Return (X, Y) of the center of cell containing provided text 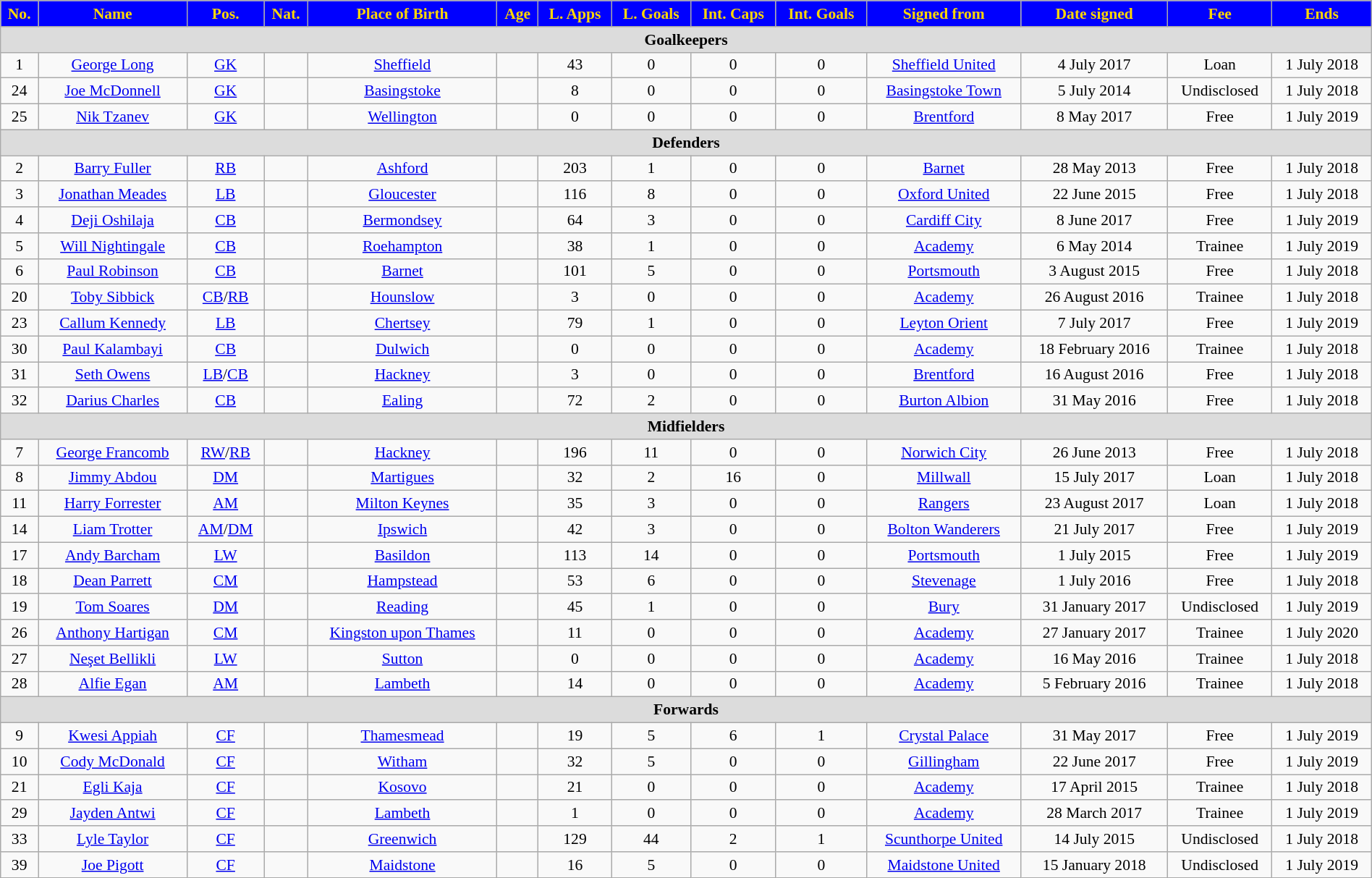
31 May 2017 (1094, 736)
Basingstoke (402, 91)
8 June 2017 (1094, 220)
Oxford United (944, 195)
196 (575, 452)
72 (575, 401)
Liam Trotter (113, 530)
42 (575, 530)
Cardiff City (944, 220)
Jayden Antwi (113, 814)
Defenders (686, 143)
3 August 2015 (1094, 271)
Joe Pigott (113, 865)
28 March 2017 (1094, 814)
Seth Owens (113, 375)
Milton Keynes (402, 504)
Age (518, 14)
AM/DM (226, 530)
10 (20, 761)
Name (113, 14)
LB/CB (226, 375)
Goalkeepers (686, 40)
Millwall (944, 478)
35 (575, 504)
8 May 2017 (1094, 117)
Maidstone (402, 865)
Bolton Wanderers (944, 530)
53 (575, 581)
116 (575, 195)
15 January 2018 (1094, 865)
Martigues (402, 478)
113 (575, 555)
Callum Kennedy (113, 324)
23 (20, 324)
Place of Birth (402, 14)
18 February 2016 (1094, 349)
1 July 2015 (1094, 555)
28 (20, 684)
Norwich City (944, 452)
38 (575, 246)
Andy Barcham (113, 555)
Egli Kaja (113, 788)
Midfielders (686, 426)
27 January 2017 (1094, 633)
18 (20, 581)
Paul Robinson (113, 271)
24 (20, 91)
Jimmy Abdou (113, 478)
Ealing (402, 401)
25 (20, 117)
64 (575, 220)
Deji Oshilaja (113, 220)
26 June 2013 (1094, 452)
George Francomb (113, 452)
Hampstead (402, 581)
Scunthorpe United (944, 839)
Fee (1220, 14)
27 (20, 659)
17 (20, 555)
Crystal Palace (944, 736)
Reading (402, 607)
Signed from (944, 14)
15 July 2017 (1094, 478)
Toby Sibbick (113, 297)
Maidstone United (944, 865)
Bury (944, 607)
Roehampton (402, 246)
Alfie Egan (113, 684)
Anthony Hartigan (113, 633)
22 June 2017 (1094, 761)
Int. Goals (821, 14)
33 (20, 839)
Bermondsey (402, 220)
Sutton (402, 659)
129 (575, 839)
Hounslow (402, 297)
No. (20, 14)
Kosovo (402, 788)
29 (20, 814)
Darius Charles (113, 401)
Lyle Taylor (113, 839)
Ends (1321, 14)
Kingston upon Thames (402, 633)
Harry Forrester (113, 504)
39 (20, 865)
7 July 2017 (1094, 324)
14 July 2015 (1094, 839)
Witham (402, 761)
Cody McDonald (113, 761)
44 (651, 839)
21 July 2017 (1094, 530)
Pos. (226, 14)
5 February 2016 (1094, 684)
Dulwich (402, 349)
79 (575, 324)
Basingstoke Town (944, 91)
Gloucester (402, 195)
31 January 2017 (1094, 607)
CB/RB (226, 297)
22 June 2015 (1094, 195)
5 July 2014 (1094, 91)
Barry Fuller (113, 169)
Dean Parrett (113, 581)
Leyton Orient (944, 324)
RB (226, 169)
43 (575, 65)
Sheffield United (944, 65)
31 May 2016 (1094, 401)
101 (575, 271)
Gillingham (944, 761)
Sheffield (402, 65)
Paul Kalambayi (113, 349)
1 July 2016 (1094, 581)
RW/RB (226, 452)
Basildon (402, 555)
Nik Tzanev (113, 117)
4 July 2017 (1094, 65)
20 (20, 297)
Thamesmead (402, 736)
Will Nightingale (113, 246)
Date signed (1094, 14)
George Long (113, 65)
203 (575, 169)
6 May 2014 (1094, 246)
Wellington (402, 117)
Int. Caps (733, 14)
16 May 2016 (1094, 659)
23 August 2017 (1094, 504)
Forwards (686, 710)
28 May 2013 (1094, 169)
45 (575, 607)
26 August 2016 (1094, 297)
L. Apps (575, 14)
Rangers (944, 504)
1 July 2020 (1321, 633)
17 April 2015 (1094, 788)
Nat. (287, 14)
L. Goals (651, 14)
Jonathan Meades (113, 195)
26 (20, 633)
7 (20, 452)
Kwesi Appiah (113, 736)
9 (20, 736)
Stevenage (944, 581)
31 (20, 375)
4 (20, 220)
Chertsey (402, 324)
Ashford (402, 169)
30 (20, 349)
Tom Soares (113, 607)
16 August 2016 (1094, 375)
Burton Albion (944, 401)
Neşet Bellikli (113, 659)
Greenwich (402, 839)
Ipswich (402, 530)
Joe McDonnell (113, 91)
